Capture the cell that displays the provided text and extract its [X, Y] central coordinate. 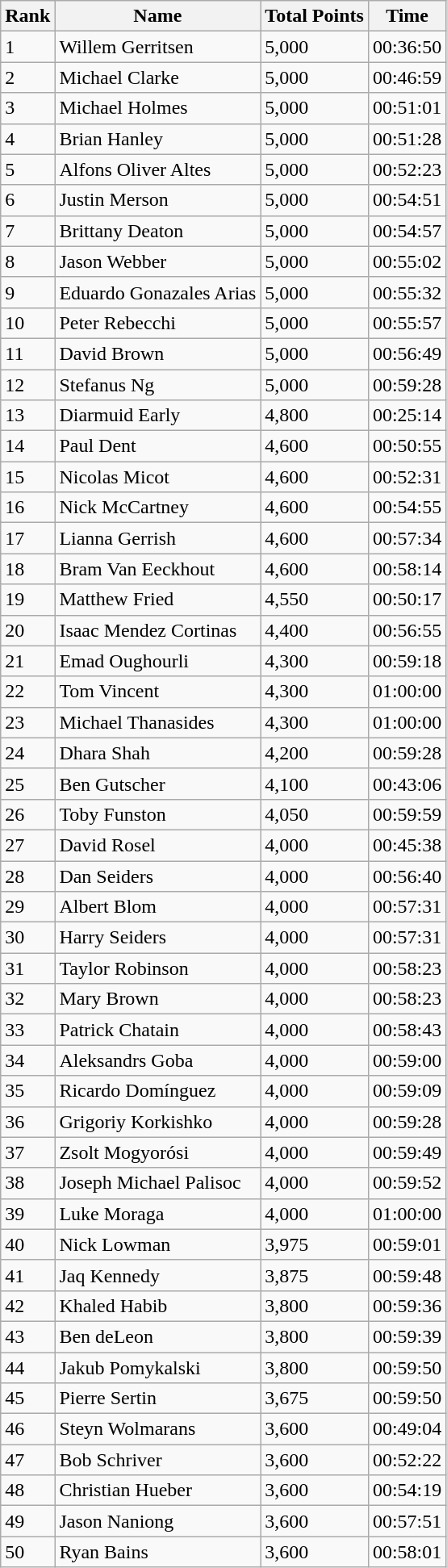
00:56:40 [407, 876]
00:55:57 [407, 323]
00:55:32 [407, 292]
Tom Vincent [158, 692]
46 [27, 1429]
Nick McCartney [158, 508]
31 [27, 968]
49 [27, 1521]
Willem Gerritsen [158, 47]
17 [27, 538]
Mary Brown [158, 999]
00:45:38 [407, 845]
Ben deLeon [158, 1336]
4,400 [315, 630]
3 [27, 108]
David Rosel [158, 845]
Jakub Pomykalski [158, 1368]
Joseph Michael Palisoc [158, 1183]
Isaac Mendez Cortinas [158, 630]
Steyn Wolmarans [158, 1429]
00:52:22 [407, 1460]
00:58:43 [407, 1030]
Bram Van Eeckhout [158, 569]
00:59:48 [407, 1275]
00:58:01 [407, 1552]
Patrick Chatain [158, 1030]
00:55:02 [407, 261]
Diarmuid Early [158, 416]
Christian Hueber [158, 1491]
00:36:50 [407, 47]
00:51:01 [407, 108]
13 [27, 416]
42 [27, 1306]
39 [27, 1214]
00:46:59 [407, 77]
Peter Rebecchi [158, 323]
Michael Holmes [158, 108]
26 [27, 814]
38 [27, 1183]
Brittany Deaton [158, 231]
00:58:14 [407, 569]
00:50:17 [407, 600]
00:59:49 [407, 1152]
21 [27, 661]
00:57:51 [407, 1521]
4,550 [315, 600]
Paul Dent [158, 446]
00:50:55 [407, 446]
35 [27, 1091]
11 [27, 353]
Brian Hanley [158, 139]
Dhara Shah [158, 753]
7 [27, 231]
00:43:06 [407, 784]
00:54:19 [407, 1491]
Matthew Fried [158, 600]
50 [27, 1552]
00:59:01 [407, 1244]
14 [27, 446]
40 [27, 1244]
20 [27, 630]
00:59:39 [407, 1336]
Lianna Gerrish [158, 538]
00:57:34 [407, 538]
15 [27, 477]
00:56:55 [407, 630]
Toby Funston [158, 814]
Jason Naniong [158, 1521]
19 [27, 600]
David Brown [158, 353]
45 [27, 1399]
37 [27, 1152]
Alfons Oliver Altes [158, 169]
10 [27, 323]
23 [27, 722]
Zsolt Mogyorósi [158, 1152]
00:59:00 [407, 1060]
27 [27, 845]
Luke Moraga [158, 1214]
00:54:57 [407, 231]
33 [27, 1030]
44 [27, 1368]
28 [27, 876]
00:56:49 [407, 353]
00:54:51 [407, 200]
Eduardo Gonazales Arias [158, 292]
3,675 [315, 1399]
00:54:55 [407, 508]
Harry Seiders [158, 938]
47 [27, 1460]
Rank [27, 16]
22 [27, 692]
12 [27, 385]
18 [27, 569]
2 [27, 77]
9 [27, 292]
Ricardo Domínguez [158, 1091]
Jaq Kennedy [158, 1275]
Taylor Robinson [158, 968]
Albert Blom [158, 907]
Nick Lowman [158, 1244]
Justin Merson [158, 200]
4,200 [315, 753]
00:52:23 [407, 169]
4,800 [315, 416]
00:59:52 [407, 1183]
4 [27, 139]
29 [27, 907]
3,975 [315, 1244]
Pierre Sertin [158, 1399]
Total Points [315, 16]
00:59:59 [407, 814]
Michael Clarke [158, 77]
41 [27, 1275]
43 [27, 1336]
34 [27, 1060]
Nicolas Micot [158, 477]
00:59:09 [407, 1091]
25 [27, 784]
Ryan Bains [158, 1552]
Ben Gutscher [158, 784]
Dan Seiders [158, 876]
00:59:36 [407, 1306]
36 [27, 1122]
Khaled Habib [158, 1306]
4,050 [315, 814]
5 [27, 169]
Bob Schriver [158, 1460]
Jason Webber [158, 261]
Name [158, 16]
00:51:28 [407, 139]
00:59:18 [407, 661]
00:52:31 [407, 477]
30 [27, 938]
4,100 [315, 784]
Emad Oughourli [158, 661]
00:25:14 [407, 416]
32 [27, 999]
48 [27, 1491]
1 [27, 47]
Stefanus Ng [158, 385]
Michael Thanasides [158, 722]
Time [407, 16]
Aleksandrs Goba [158, 1060]
3,875 [315, 1275]
16 [27, 508]
00:49:04 [407, 1429]
Grigoriy Korkishko [158, 1122]
6 [27, 200]
8 [27, 261]
24 [27, 753]
